Return [x, y] of the center of cell containing provided text 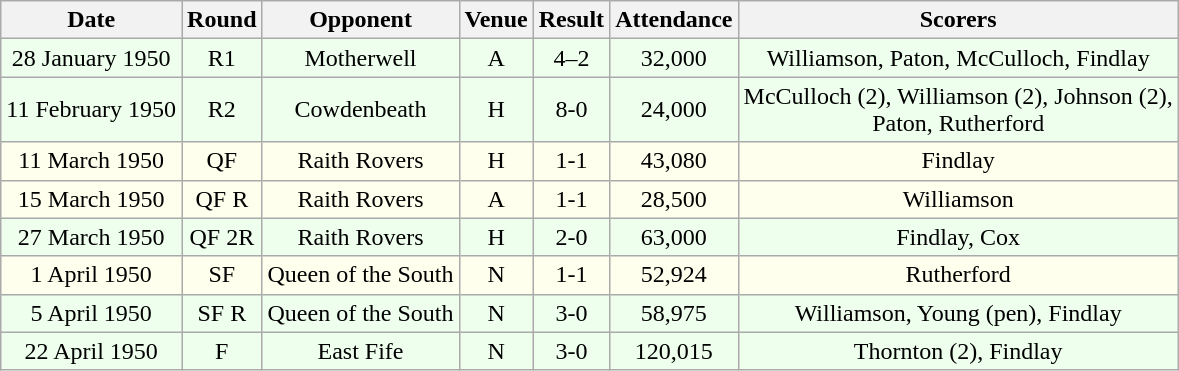
Williamson [958, 199]
Venue [496, 20]
QF 2R [222, 237]
SF R [222, 313]
24,000 [674, 110]
63,000 [674, 237]
43,080 [674, 161]
Opponent [360, 20]
Rutherford [958, 275]
52,924 [674, 275]
5 April 1950 [92, 313]
Findlay, Cox [958, 237]
Round [222, 20]
Result [571, 20]
McCulloch (2), Williamson (2), Johnson (2), Paton, Rutherford [958, 110]
QF [222, 161]
East Fife [360, 351]
Thornton (2), Findlay [958, 351]
11 March 1950 [92, 161]
F [222, 351]
Cowdenbeath [360, 110]
Motherwell [360, 58]
QF R [222, 199]
1 April 1950 [92, 275]
15 March 1950 [92, 199]
28 January 1950 [92, 58]
11 February 1950 [92, 110]
120,015 [674, 351]
22 April 1950 [92, 351]
Scorers [958, 20]
58,975 [674, 313]
4–2 [571, 58]
2-0 [571, 237]
R1 [222, 58]
28,500 [674, 199]
Williamson, Young (pen), Findlay [958, 313]
27 March 1950 [92, 237]
Williamson, Paton, McCulloch, Findlay [958, 58]
32,000 [674, 58]
Date [92, 20]
SF [222, 275]
Findlay [958, 161]
8-0 [571, 110]
Attendance [674, 20]
R2 [222, 110]
